Capture the cell that displays the provided text and extract its (X, Y) central coordinate. 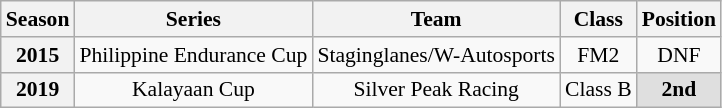
2015 (38, 55)
Team (436, 19)
Position (679, 19)
FM2 (598, 55)
Series (193, 19)
2019 (38, 90)
Staginglanes/W-Autosports (436, 55)
Class B (598, 90)
2nd (679, 90)
Season (38, 19)
Kalayaan Cup (193, 90)
DNF (679, 55)
Philippine Endurance Cup (193, 55)
Class (598, 19)
Silver Peak Racing (436, 90)
